Scan for the cell matching the given text and deliver its (X, Y) coordinate at center. 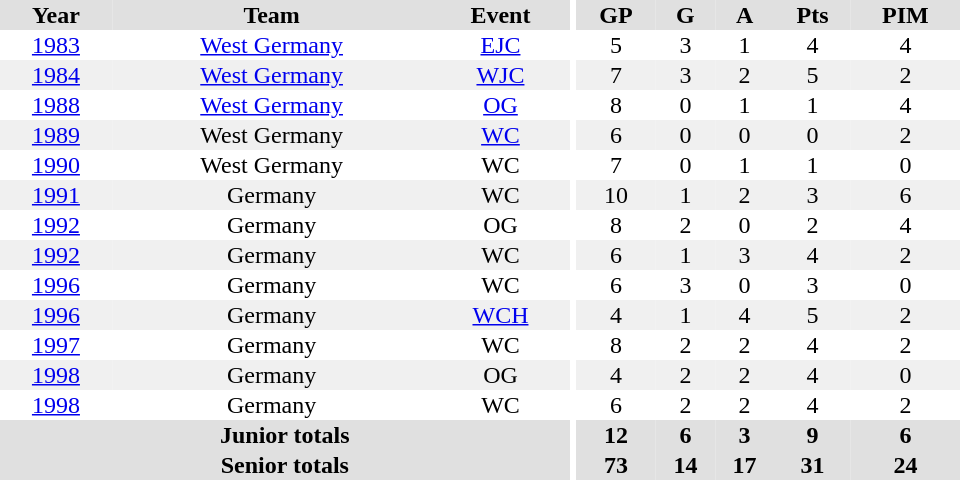
1984 (56, 75)
EJC (500, 45)
17 (744, 465)
24 (906, 465)
10 (616, 195)
1988 (56, 105)
1983 (56, 45)
Pts (812, 15)
1991 (56, 195)
WJC (500, 75)
WCH (500, 315)
Senior totals (285, 465)
G (686, 15)
Year (56, 15)
9 (812, 435)
1997 (56, 345)
A (744, 15)
Team (272, 15)
Junior totals (285, 435)
PIM (906, 15)
Event (500, 15)
31 (812, 465)
1990 (56, 165)
12 (616, 435)
73 (616, 465)
GP (616, 15)
1989 (56, 135)
14 (686, 465)
